Output the [X, Y] coordinate of the center of the cell containing the given text.  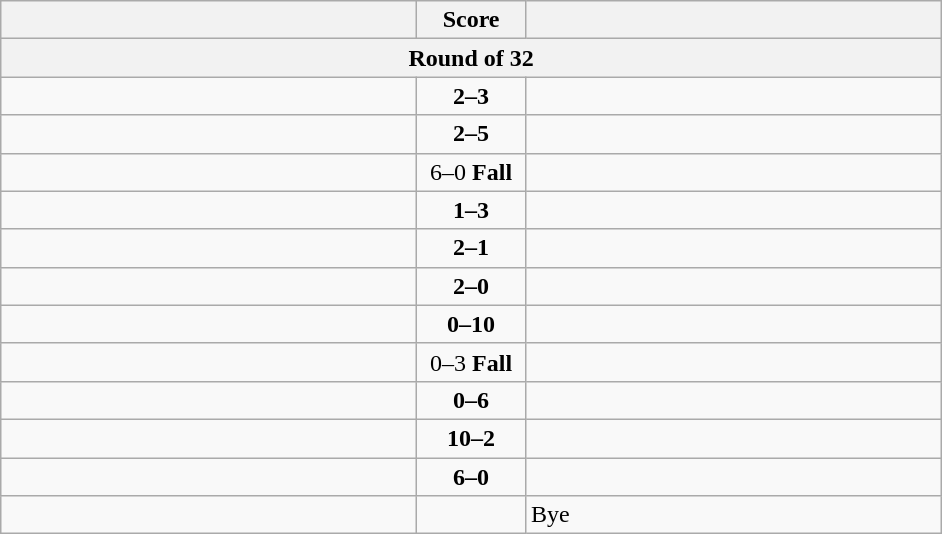
Score [472, 20]
0–3 Fall [472, 362]
2–3 [472, 96]
6–0 Fall [472, 172]
Bye [733, 515]
0–10 [472, 324]
2–5 [472, 134]
6–0 [472, 477]
Round of 32 [472, 58]
2–0 [472, 286]
0–6 [472, 400]
10–2 [472, 438]
2–1 [472, 248]
1–3 [472, 210]
